Identify which cell holds the provided text, then report its [x, y] central coordinate. 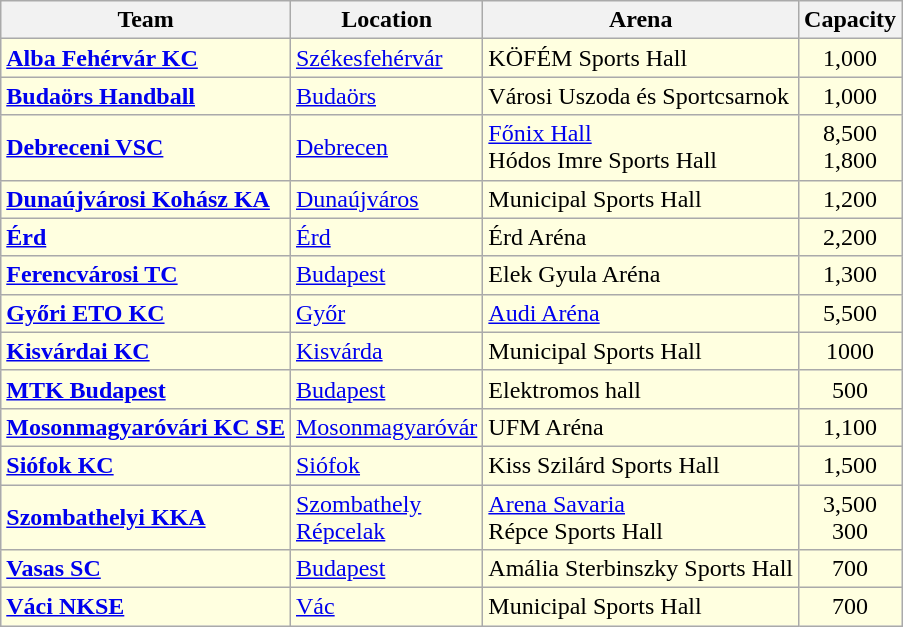
Arena Savaria Répce Sports Hall [641, 516]
MTK Budapest [146, 389]
1,500 [850, 465]
Szombathely Répcelak [386, 516]
Amália Sterbinszky Sports Hall [641, 569]
Alba Fehérvár KC [146, 58]
Capacity [850, 20]
500 [850, 389]
Budaörs [386, 96]
KÖFÉM Sports Hall [641, 58]
1,200 [850, 199]
Érd Aréna [641, 237]
Team [146, 20]
Győri ETO KC [146, 313]
UFM Aréna [641, 427]
Debrecen [386, 148]
1,100 [850, 427]
Mosonmagyaróvári KC SE [146, 427]
Vác [386, 607]
Ferencvárosi TC [146, 275]
Váci NKSE [146, 607]
Location [386, 20]
Vasas SC [146, 569]
Elektromos hall [641, 389]
Városi Uszoda és Sportcsarnok [641, 96]
Dunaújváros [386, 199]
Dunaújvárosi Kohász KA [146, 199]
Győr [386, 313]
2,200 [850, 237]
Kiss Szilárd Sports Hall [641, 465]
Székesfehérvár [386, 58]
Főnix Hall Hódos Imre Sports Hall [641, 148]
Arena [641, 20]
8,500 1,800 [850, 148]
Siófok [386, 465]
Mosonmagyaróvár [386, 427]
Budaörs Handball [146, 96]
1,300 [850, 275]
Kisvárdai KC [146, 351]
Elek Gyula Aréna [641, 275]
3,500 300 [850, 516]
Szombathelyi KKA [146, 516]
Kisvárda [386, 351]
Siófok KC [146, 465]
Debreceni VSC [146, 148]
5,500 [850, 313]
Audi Aréna [641, 313]
1000 [850, 351]
